From the cell containing the given text, extract its center point as (X, Y) coordinate. 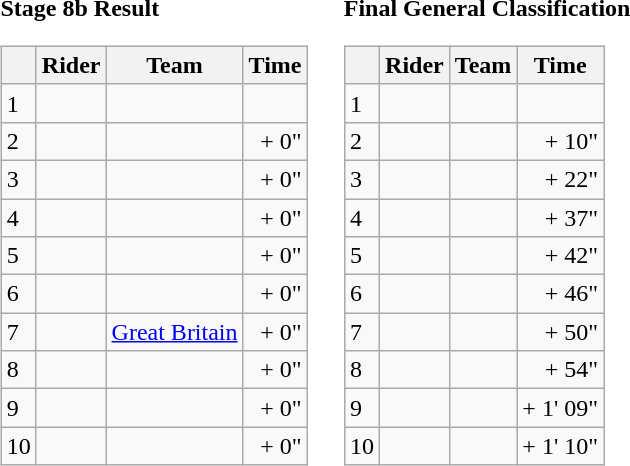
Great Britain (174, 332)
+ 1' 09" (560, 408)
+ 22" (560, 179)
+ 46" (560, 294)
+ 37" (560, 217)
+ 42" (560, 256)
+ 10" (560, 141)
+ 50" (560, 332)
+ 1' 10" (560, 446)
+ 54" (560, 370)
